Determine the [X, Y] coordinate at the center of the cell enclosing the given text.  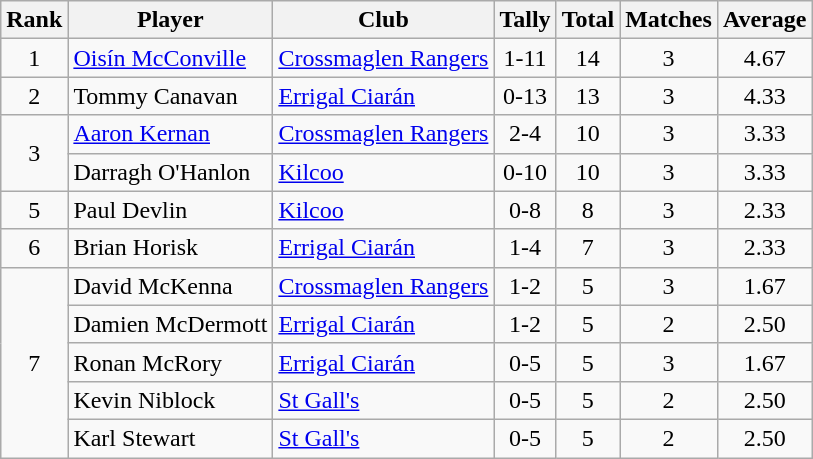
Club [384, 20]
Matches [669, 20]
Kevin Niblock [170, 400]
Paul Devlin [170, 210]
Player [170, 20]
13 [588, 96]
8 [588, 210]
0-8 [525, 210]
1-11 [525, 58]
Karl Stewart [170, 438]
Average [764, 20]
1-4 [525, 248]
4.33 [764, 96]
Tommy Canavan [170, 96]
Oisín McConville [170, 58]
Rank [34, 20]
0-10 [525, 172]
Brian Horisk [170, 248]
4.67 [764, 58]
Tally [525, 20]
David McKenna [170, 286]
14 [588, 58]
1 [34, 58]
Aaron Kernan [170, 134]
2-4 [525, 134]
0-13 [525, 96]
Damien McDermott [170, 324]
Total [588, 20]
6 [34, 248]
Ronan McRory [170, 362]
Darragh O'Hanlon [170, 172]
